Locate the cell with the specified text and output its [X, Y] center coordinate. 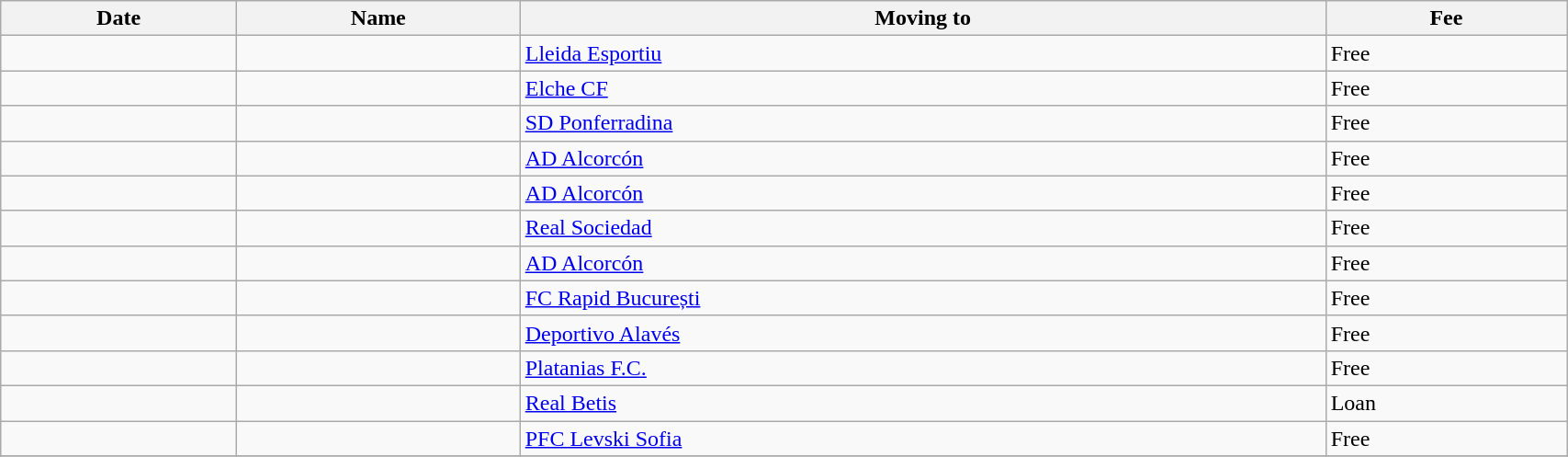
Deportivo Alavés [922, 333]
Lleida Esportiu [922, 53]
FC Rapid București [922, 298]
SD Ponferradina [922, 123]
Fee [1446, 18]
Platanias F.C. [922, 368]
Loan [1446, 403]
Elche CF [922, 88]
Real Sociedad [922, 228]
Date [119, 18]
Real Betis [922, 403]
Moving to [922, 18]
Name [378, 18]
PFC Levski Sofia [922, 439]
